Find where the given text appears and provide that cell's center as (x, y) coordinate. 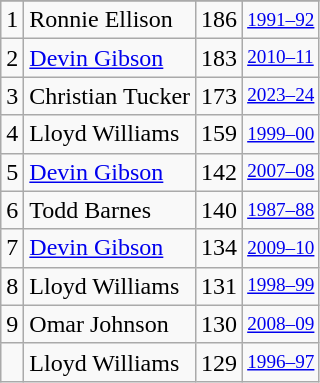
2023–24 (281, 96)
6 (12, 210)
2 (12, 58)
186 (220, 20)
2007–08 (281, 172)
142 (220, 172)
1999–00 (281, 134)
5 (12, 172)
1991–92 (281, 20)
4 (12, 134)
130 (220, 324)
140 (220, 210)
1998–99 (281, 286)
159 (220, 134)
Todd Barnes (110, 210)
2008–09 (281, 324)
7 (12, 248)
3 (12, 96)
2010–11 (281, 58)
131 (220, 286)
183 (220, 58)
1987–88 (281, 210)
Omar Johnson (110, 324)
Christian Tucker (110, 96)
134 (220, 248)
1996–97 (281, 362)
1 (12, 20)
129 (220, 362)
2009–10 (281, 248)
Ronnie Ellison (110, 20)
173 (220, 96)
9 (12, 324)
8 (12, 286)
